Pinpoint the cell where the given text exists, returning its (x, y) midpoint coordinate. 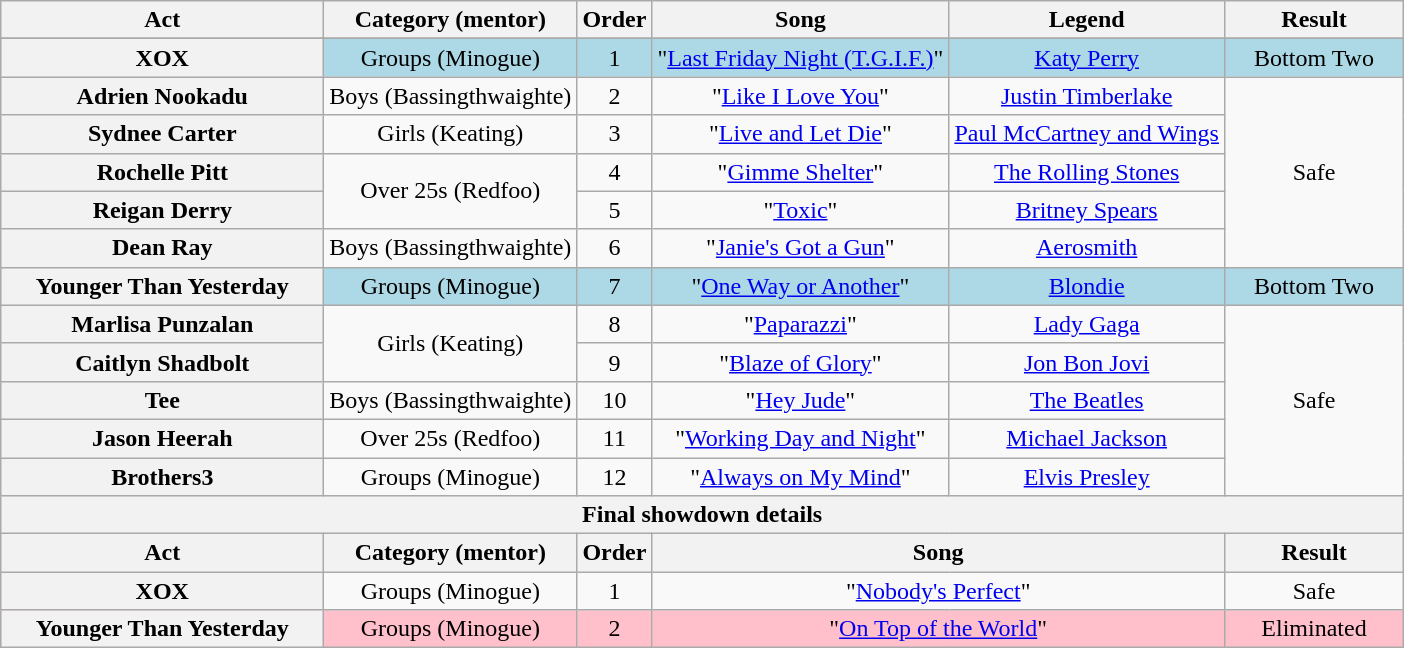
11 (614, 438)
Blondie (1087, 286)
"Blaze of Glory" (800, 362)
8 (614, 324)
Adrien Nookadu (162, 96)
Final showdown details (702, 515)
"Hey Jude" (800, 400)
Britney Spears (1087, 210)
Lady Gaga (1087, 324)
Katy Perry (1087, 58)
10 (614, 400)
"Always on My Mind" (800, 477)
"One Way or Another" (800, 286)
5 (614, 210)
Rochelle Pitt (162, 172)
The Rolling Stones (1087, 172)
Eliminated (1314, 629)
6 (614, 248)
"Like I Love You" (800, 96)
Brothers3 (162, 477)
"Toxic" (800, 210)
Sydnee Carter (162, 134)
Jon Bon Jovi (1087, 362)
The Beatles (1087, 400)
"Working Day and Night" (800, 438)
12 (614, 477)
Caitlyn Shadbolt (162, 362)
"Janie's Got a Gun" (800, 248)
9 (614, 362)
"On Top of the World" (938, 629)
Legend (1087, 20)
"Gimme Shelter" (800, 172)
7 (614, 286)
3 (614, 134)
Marlisa Punzalan (162, 324)
Jason Heerah (162, 438)
Paul McCartney and Wings (1087, 134)
"Paparazzi" (800, 324)
Dean Ray (162, 248)
Tee (162, 400)
4 (614, 172)
Justin Timberlake (1087, 96)
Aerosmith (1087, 248)
Michael Jackson (1087, 438)
Reigan Derry (162, 210)
Elvis Presley (1087, 477)
"Nobody's Perfect" (938, 591)
"Last Friday Night (T.G.I.F.)" (800, 58)
"Live and Let Die" (800, 134)
